Search for the cell housing the specified text and yield its (X, Y) center coordinate. 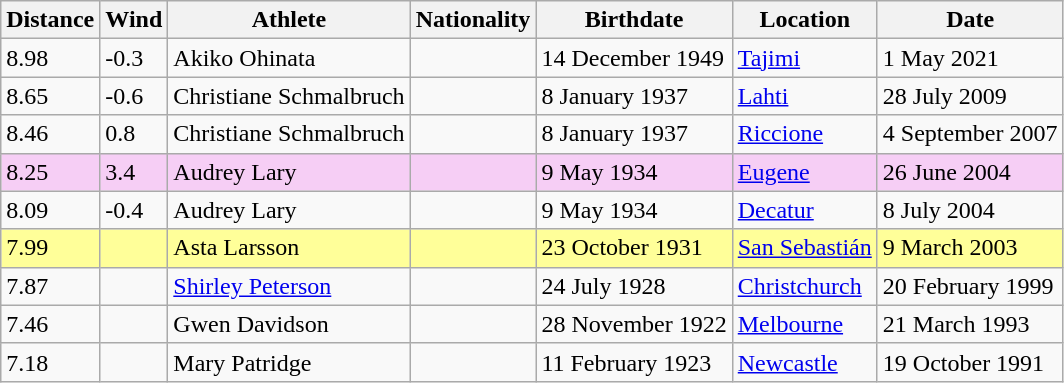
14 December 1949 (634, 58)
Mary Patridge (289, 362)
Christchurch (804, 286)
8.98 (50, 58)
9 March 2003 (970, 248)
19 October 1991 (970, 362)
Gwen Davidson (289, 324)
Birthdate (634, 20)
8.65 (50, 96)
Date (970, 20)
Decatur (804, 210)
-0.3 (134, 58)
Asta Larsson (289, 248)
-0.4 (134, 210)
8.09 (50, 210)
7.87 (50, 286)
8.25 (50, 172)
0.8 (134, 134)
Location (804, 20)
7.46 (50, 324)
Melbourne (804, 324)
Riccione (804, 134)
26 June 2004 (970, 172)
-0.6 (134, 96)
28 July 2009 (970, 96)
3.4 (134, 172)
Shirley Peterson (289, 286)
20 February 1999 (970, 286)
4 September 2007 (970, 134)
Wind (134, 20)
Newcastle (804, 362)
Tajimi (804, 58)
11 February 1923 (634, 362)
7.99 (50, 248)
23 October 1931 (634, 248)
San Sebastián (804, 248)
Lahti (804, 96)
Athlete (289, 20)
Akiko Ohinata (289, 58)
8.46 (50, 134)
21 March 1993 (970, 324)
Nationality (473, 20)
Eugene (804, 172)
Distance (50, 20)
28 November 1922 (634, 324)
7.18 (50, 362)
8 July 2004 (970, 210)
1 May 2021 (970, 58)
24 July 1928 (634, 286)
